Scan for the cell matching the given text and deliver its (X, Y) coordinate at center. 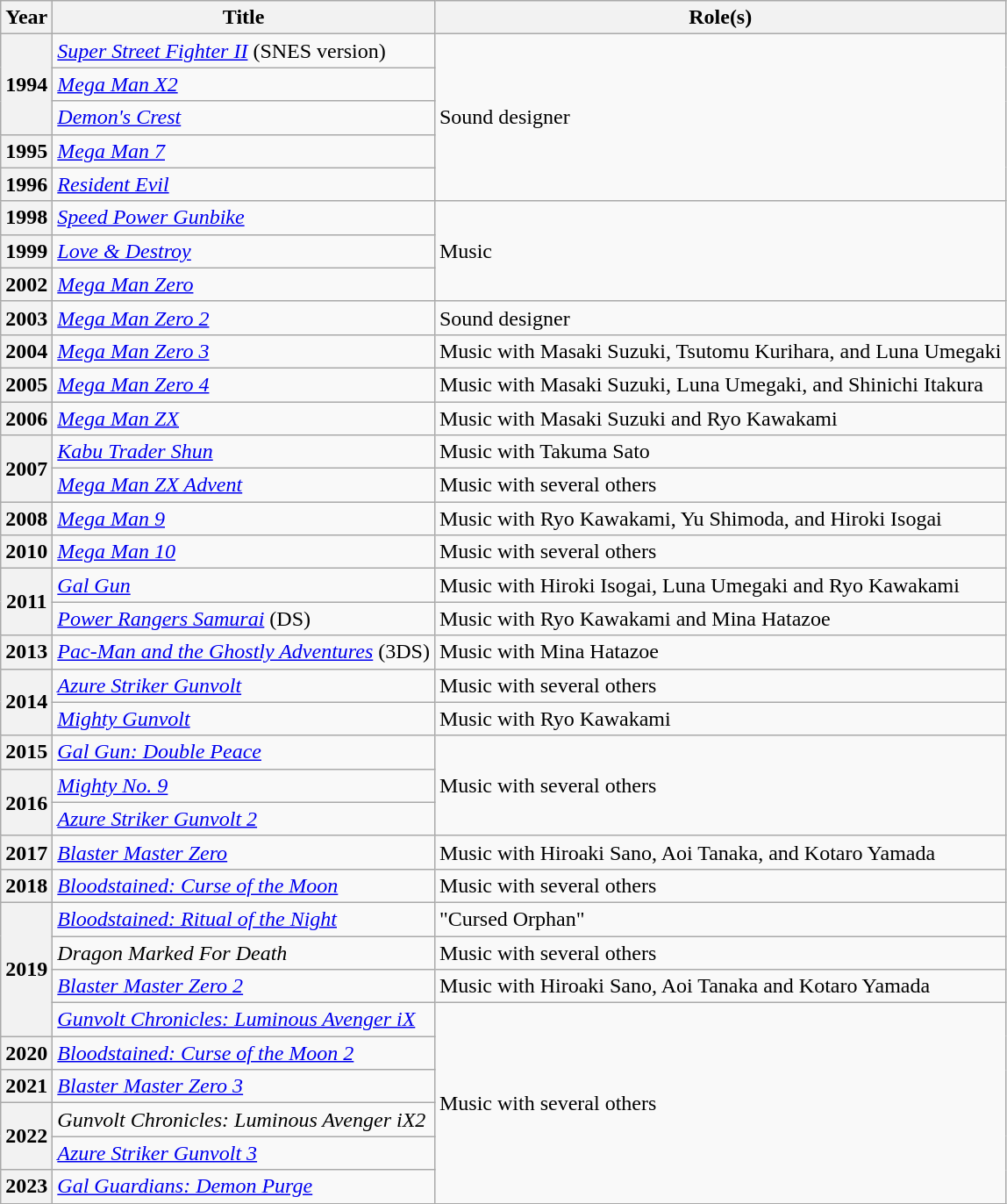
Music with Masaki Suzuki and Ryo Kawakami (720, 419)
Azure Striker Gunvolt 2 (244, 819)
Music with Mina Hatazoe (720, 652)
1996 (26, 184)
Mega Man ZX Advent (244, 485)
1995 (26, 151)
2004 (26, 351)
Music with Masaki Suzuki, Luna Umegaki, and Shinichi Itakura (720, 384)
Music with Ryo Kawakami and Mina Hatazoe (720, 619)
Bloodstained: Curse of the Moon (244, 885)
Mega Man 10 (244, 552)
Gal Guardians: Demon Purge (244, 1186)
Mighty No. 9 (244, 785)
1994 (26, 84)
Gal Gun: Double Peace (244, 752)
2019 (26, 969)
Mega Man Zero 2 (244, 318)
Mega Man 9 (244, 519)
2011 (26, 602)
Love & Destroy (244, 251)
2020 (26, 1053)
2006 (26, 419)
Mega Man X2 (244, 84)
Kabu Trader Shun (244, 452)
2014 (26, 702)
Mighty Gunvolt (244, 719)
Bloodstained: Curse of the Moon 2 (244, 1053)
Mega Man Zero (244, 284)
Mega Man ZX (244, 419)
2021 (26, 1086)
Music (720, 251)
2005 (26, 384)
Demon's Crest (244, 118)
Azure Striker Gunvolt 3 (244, 1153)
Mega Man Zero 3 (244, 351)
2016 (26, 802)
1998 (26, 218)
Music with Ryo Kawakami (720, 719)
Dragon Marked For Death (244, 952)
"Cursed Orphan" (720, 919)
Mega Man Zero 4 (244, 384)
Year (26, 18)
Speed Power Gunbike (244, 218)
Mega Man 7 (244, 151)
Blaster Master Zero 2 (244, 986)
2008 (26, 519)
Music with Hiroaki Sano, Aoi Tanaka and Kotaro Yamada (720, 986)
Power Rangers Samurai (DS) (244, 619)
Azure Striker Gunvolt (244, 685)
Role(s) (720, 18)
2018 (26, 885)
Music with Hiroki Isogai, Luna Umegaki and Ryo Kawakami (720, 585)
Music with Ryo Kawakami, Yu Shimoda, and Hiroki Isogai (720, 519)
Title (244, 18)
Bloodstained: Ritual of the Night (244, 919)
Music with Hiroaki Sano, Aoi Tanaka, and Kotaro Yamada (720, 852)
Gunvolt Chronicles: Luminous Avenger iX2 (244, 1120)
2023 (26, 1186)
2002 (26, 284)
Blaster Master Zero 3 (244, 1086)
Music with Takuma Sato (720, 452)
Gal Gun (244, 585)
Blaster Master Zero (244, 852)
1999 (26, 251)
2013 (26, 652)
2022 (26, 1136)
2007 (26, 469)
Super Street Fighter II (SNES version) (244, 51)
Resident Evil (244, 184)
Pac-Man and the Ghostly Adventures (3DS) (244, 652)
Music with Masaki Suzuki, Tsutomu Kurihara, and Luna Umegaki (720, 351)
2015 (26, 752)
Gunvolt Chronicles: Luminous Avenger iX (244, 1020)
2003 (26, 318)
2017 (26, 852)
2010 (26, 552)
